Output the [x, y] coordinate of the center of the cell containing the given text.  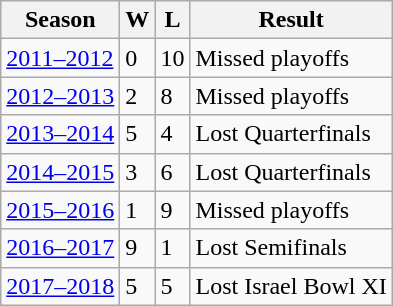
W [138, 20]
Lost Israel Bowl XI [291, 286]
2015–2016 [60, 210]
2012–2013 [60, 96]
Result [291, 20]
0 [138, 58]
6 [172, 172]
10 [172, 58]
4 [172, 134]
2011–2012 [60, 58]
L [172, 20]
2017–2018 [60, 286]
Lost Semifinals [291, 248]
2 [138, 96]
2014–2015 [60, 172]
8 [172, 96]
3 [138, 172]
Season [60, 20]
2016–2017 [60, 248]
2013–2014 [60, 134]
